Search for the cell housing the specified text and yield its (X, Y) center coordinate. 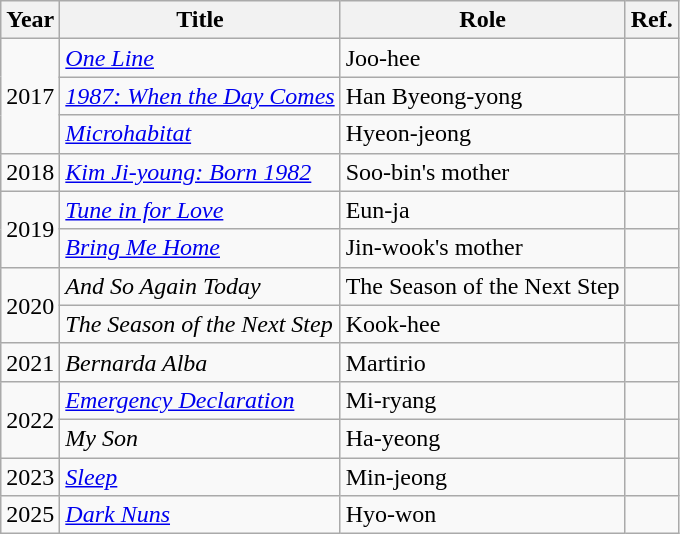
Mi-ryang (482, 400)
Kook-hee (482, 324)
Microhabitat (200, 134)
2020 (30, 305)
Emergency Declaration (200, 400)
Ha-yeong (482, 438)
Soo-bin's mother (482, 172)
Hyeon-jeong (482, 134)
And So Again Today (200, 286)
Joo-hee (482, 58)
Bring Me Home (200, 248)
Hyo-won (482, 515)
Jin-wook's mother (482, 248)
Sleep (200, 477)
2022 (30, 419)
2023 (30, 477)
2017 (30, 96)
Bernarda Alba (200, 362)
Role (482, 20)
2021 (30, 362)
Dark Nuns (200, 515)
1987: When the Day Comes (200, 96)
2018 (30, 172)
Tune in for Love (200, 210)
2019 (30, 229)
Kim Ji-young: Born 1982 (200, 172)
Year (30, 20)
Min-jeong (482, 477)
2025 (30, 515)
My Son (200, 438)
Han Byeong-yong (482, 96)
Eun-ja (482, 210)
Ref. (652, 20)
One Line (200, 58)
Title (200, 20)
Martirio (482, 362)
